Pinpoint the cell where the given text exists, returning its [X, Y] midpoint coordinate. 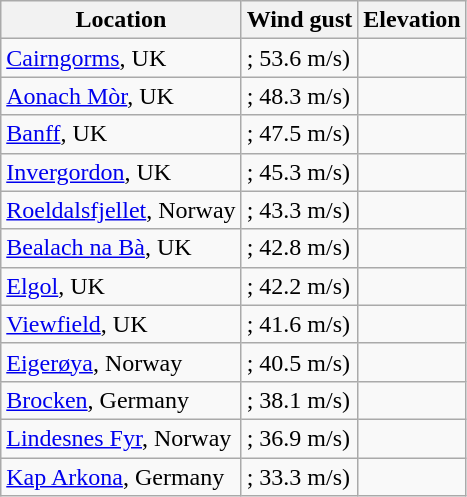
Roeldalsfjellet, Norway [121, 210]
; 42.2 m/s) [300, 286]
Eigerøya, Norway [121, 362]
Lindesnes Fyr, Norway [121, 438]
; 33.3 m/s) [300, 477]
Cairngorms, UK [121, 58]
Aonach Mòr, UK [121, 96]
; 38.1 m/s) [300, 400]
Kap Arkona, Germany [121, 477]
; 47.5 m/s) [300, 134]
; 40.5 m/s) [300, 362]
; 53.6 m/s) [300, 58]
Invergordon, UK [121, 172]
Banff, UK [121, 134]
Elevation [412, 20]
; 42.8 m/s) [300, 248]
; 48.3 m/s) [300, 96]
; 36.9 m/s) [300, 438]
; 43.3 m/s) [300, 210]
; 41.6 m/s) [300, 324]
Location [121, 20]
Bealach na Bà, UK [121, 248]
Brocken, Germany [121, 400]
Elgol, UK [121, 286]
Viewfield, UK [121, 324]
; 45.3 m/s) [300, 172]
Wind gust [300, 20]
